Locate the cell with the specified text and output its (x, y) center coordinate. 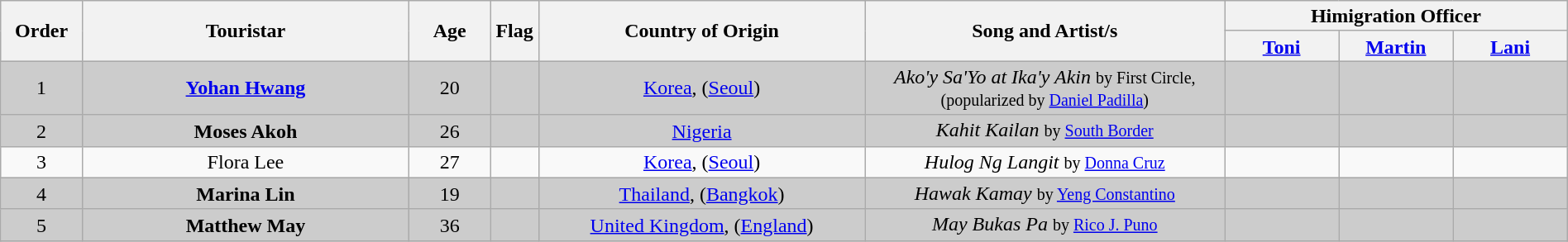
Song and Artist/s (1045, 31)
Himigration Officer (1396, 17)
3 (41, 162)
27 (450, 162)
Ako'y Sa'Yo at Ika'y Akin by First Circle, (popularized by Daniel Padilla) (1045, 88)
4 (41, 193)
Thailand, (Bangkok) (701, 193)
5 (41, 225)
Marina Lin (245, 193)
Flora Lee (245, 162)
Moses Akoh (245, 130)
19 (450, 193)
2 (41, 130)
Lani (1510, 46)
May Bukas Pa by Rico J. Puno (1045, 225)
Flag (514, 31)
United Kingdom, (England) (701, 225)
Hulog Ng Langit by Donna Cruz (1045, 162)
Matthew May (245, 225)
Martin (1396, 46)
Country of Origin (701, 31)
36 (450, 225)
Touristar (245, 31)
Age (450, 31)
Hawak Kamay by Yeng Constantino (1045, 193)
1 (41, 88)
Toni (1281, 46)
Yohan Hwang (245, 88)
Nigeria (701, 130)
26 (450, 130)
Kahit Kailan by South Border (1045, 130)
Order (41, 31)
20 (450, 88)
